Output the (X, Y) coordinate of the center of the cell containing the given text.  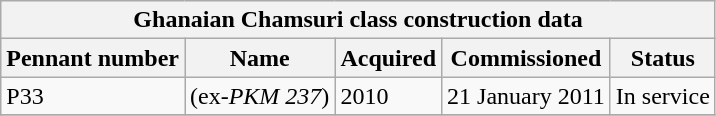
P33 (93, 96)
2010 (388, 96)
In service (662, 96)
21 January 2011 (526, 96)
Acquired (388, 58)
Commissioned (526, 58)
Name (259, 58)
Pennant number (93, 58)
Ghanaian Chamsuri class construction data (358, 20)
(ex-PKM 237) (259, 96)
Status (662, 58)
